Return (x, y) of the center of cell containing provided text 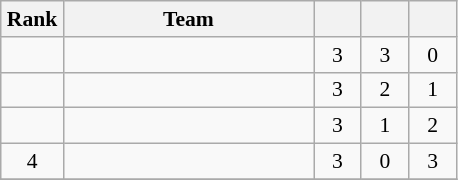
Rank (32, 19)
Team (188, 19)
4 (32, 162)
